Capture the cell that displays the provided text and extract its (x, y) central coordinate. 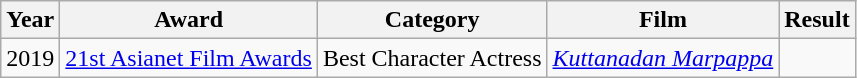
21st Asianet Film Awards (189, 58)
2019 (30, 58)
Award (189, 20)
Year (30, 20)
Result (817, 20)
Film (663, 20)
Category (432, 20)
Kuttanadan Marpappa (663, 58)
Best Character Actress (432, 58)
